Extract the (x, y) coordinate from the center of the cell holding the provided text.  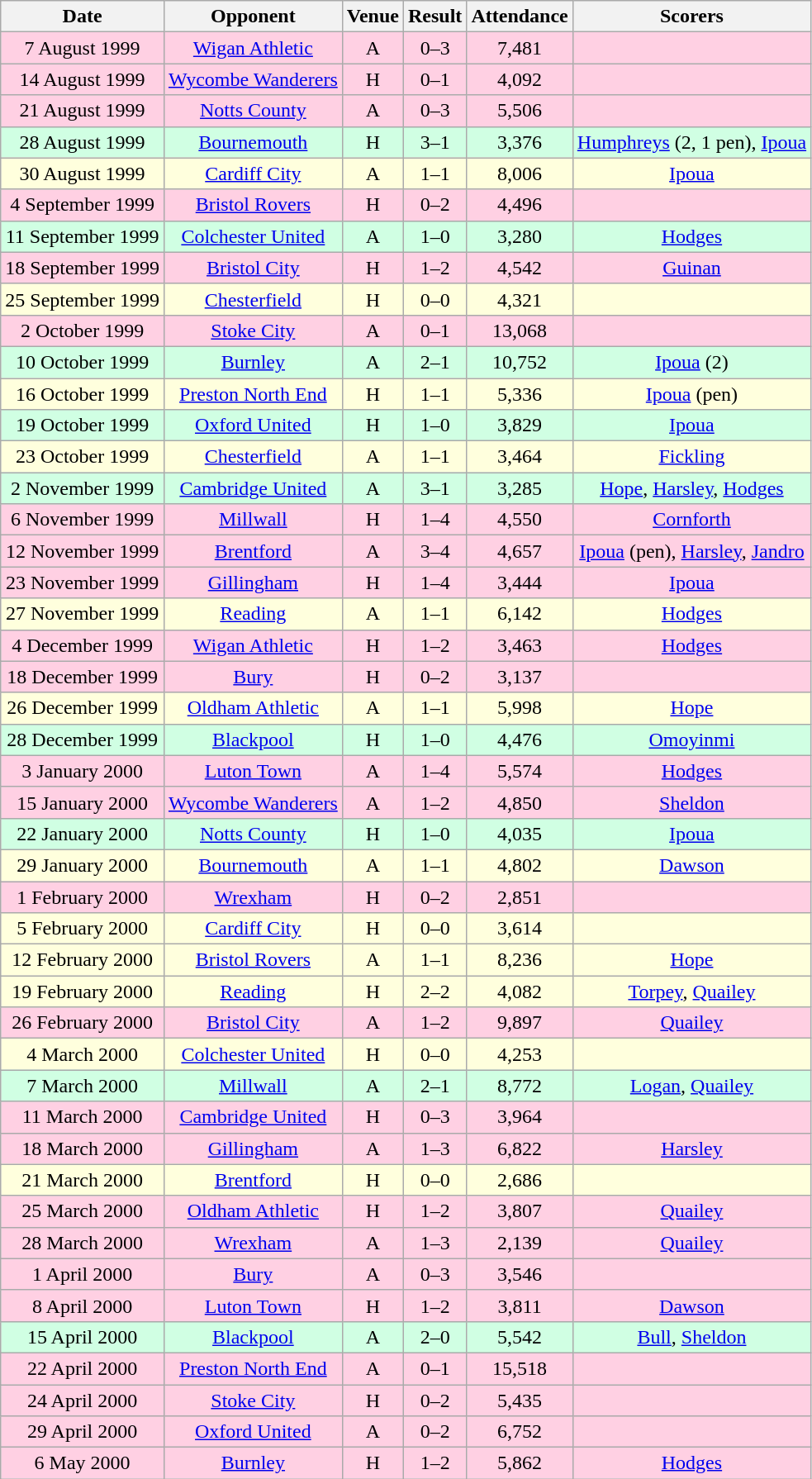
19 October 1999 (83, 426)
25 March 2000 (83, 1211)
11 September 1999 (83, 236)
4 September 1999 (83, 205)
26 February 2000 (83, 1023)
1 April 2000 (83, 1274)
4,657 (520, 551)
3,463 (520, 645)
5,574 (520, 771)
10 October 1999 (83, 362)
6,142 (520, 614)
3,464 (520, 457)
Sheldon (691, 802)
25 September 1999 (83, 299)
7 March 2000 (83, 1086)
1 February 2000 (83, 896)
21 March 2000 (83, 1180)
22 April 2000 (83, 1368)
29 April 2000 (83, 1432)
3,807 (520, 1211)
4,850 (520, 802)
Omoyinmi (691, 739)
Bull, Sheldon (691, 1337)
29 January 2000 (83, 865)
8 April 2000 (83, 1305)
Venue (373, 17)
12 February 2000 (83, 960)
3,811 (520, 1305)
9,897 (520, 1023)
26 December 1999 (83, 708)
2,851 (520, 896)
13,068 (520, 331)
16 October 1999 (83, 394)
Opponent (253, 17)
3,280 (520, 236)
5,542 (520, 1337)
2 October 1999 (83, 331)
8,236 (520, 960)
4,550 (520, 520)
4,802 (520, 865)
4,253 (520, 1054)
Hope, Harsley, Hodges (691, 488)
23 October 1999 (83, 457)
15,518 (520, 1368)
Result (434, 17)
6,822 (520, 1148)
24 April 2000 (83, 1401)
4,542 (520, 268)
2,139 (520, 1243)
14 August 1999 (83, 79)
22 January 2000 (83, 834)
5,862 (520, 1463)
23 November 1999 (83, 583)
3 January 2000 (83, 771)
3–4 (434, 551)
3,285 (520, 488)
Humphreys (2, 1 pen), Ipoua (691, 142)
2,686 (520, 1180)
15 April 2000 (83, 1337)
10,752 (520, 362)
6 May 2000 (83, 1463)
5,998 (520, 708)
18 September 1999 (83, 268)
Guinan (691, 268)
5,435 (520, 1401)
4,476 (520, 739)
8,006 (520, 174)
4,321 (520, 299)
4,092 (520, 79)
4,082 (520, 992)
21 August 1999 (83, 111)
28 December 1999 (83, 739)
Ipoua (2) (691, 362)
18 March 2000 (83, 1148)
2–0 (434, 1337)
18 December 1999 (83, 677)
12 November 1999 (83, 551)
4,496 (520, 205)
6,752 (520, 1432)
Attendance (520, 17)
3,614 (520, 929)
7,481 (520, 48)
5,336 (520, 394)
19 February 2000 (83, 992)
3,444 (520, 583)
28 August 1999 (83, 142)
3,964 (520, 1117)
5,506 (520, 111)
3,829 (520, 426)
2–2 (434, 992)
3,546 (520, 1274)
15 January 2000 (83, 802)
Scorers (691, 17)
Ipoua (pen), Harsley, Jandro (691, 551)
Logan, Quailey (691, 1086)
4,035 (520, 834)
8,772 (520, 1086)
Date (83, 17)
30 August 1999 (83, 174)
7 August 1999 (83, 48)
Ipoua (pen) (691, 394)
Harsley (691, 1148)
4 December 1999 (83, 645)
6 November 1999 (83, 520)
Torpey, Quailey (691, 992)
4 March 2000 (83, 1054)
Fickling (691, 457)
11 March 2000 (83, 1117)
2 November 1999 (83, 488)
Cornforth (691, 520)
27 November 1999 (83, 614)
3,376 (520, 142)
28 March 2000 (83, 1243)
5 February 2000 (83, 929)
3,137 (520, 677)
